Identify which cell holds the provided text, then report its (X, Y) central coordinate. 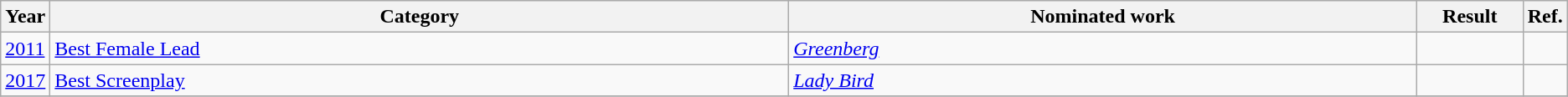
Lady Bird (1103, 80)
Nominated work (1103, 17)
Ref. (1545, 17)
Result (1469, 17)
2011 (25, 48)
Category (420, 17)
2017 (25, 80)
Best Screenplay (420, 80)
Year (25, 17)
Greenberg (1103, 48)
Best Female Lead (420, 48)
